Determine the [X, Y] coordinate at the center of the cell enclosing the given text.  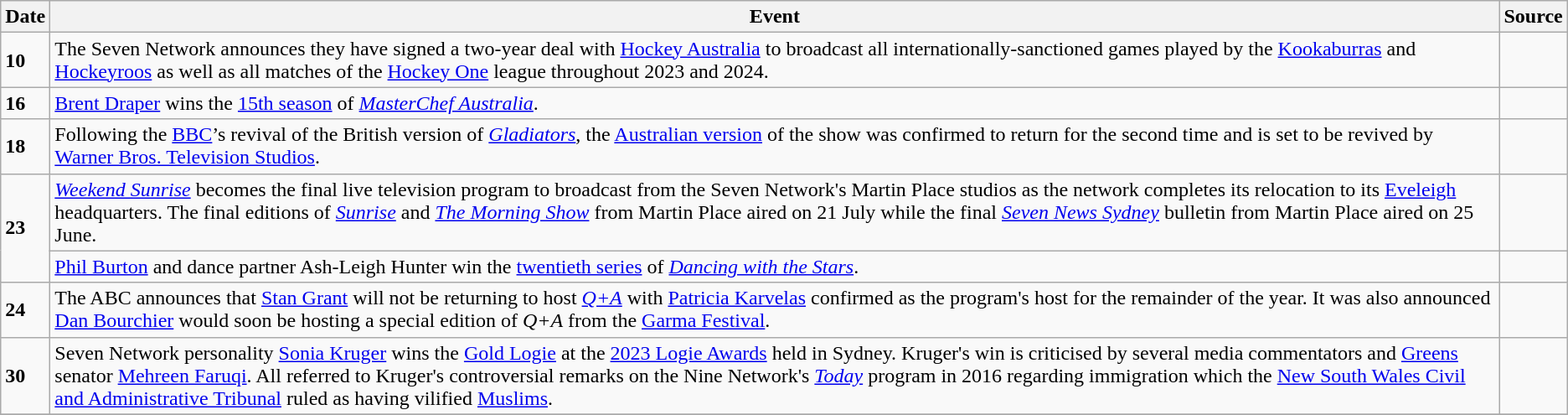
10 [25, 60]
23 [25, 228]
18 [25, 146]
Source [1533, 17]
Event [775, 17]
30 [25, 376]
Phil Burton and dance partner Ash-Leigh Hunter win the twentieth series of Dancing with the Stars. [775, 267]
Date [25, 17]
Brent Draper wins the 15th season of MasterChef Australia. [775, 103]
24 [25, 310]
16 [25, 103]
